Extract the [x, y] coordinate from the center of the cell holding the provided text.  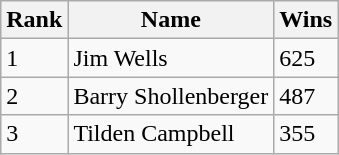
Tilden Campbell [171, 134]
625 [306, 58]
355 [306, 134]
Name [171, 20]
2 [34, 96]
Barry Shollenberger [171, 96]
487 [306, 96]
3 [34, 134]
1 [34, 58]
Wins [306, 20]
Jim Wells [171, 58]
Rank [34, 20]
